Provide the (X, Y) coordinate of the cell's center where the given text is located.  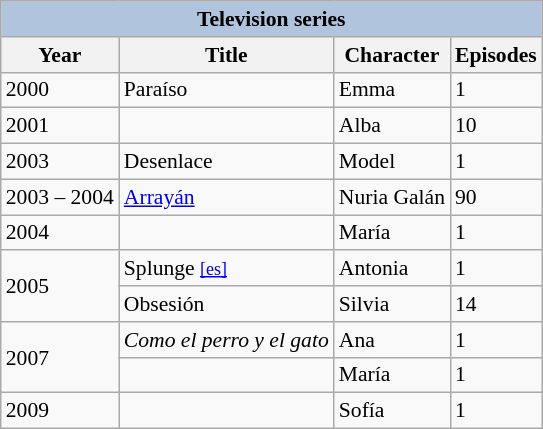
Emma (392, 90)
Nuria Galán (392, 197)
2005 (60, 286)
2003 – 2004 (60, 197)
Alba (392, 126)
Obsesión (226, 304)
Episodes (496, 55)
2004 (60, 233)
Model (392, 162)
Character (392, 55)
2000 (60, 90)
Splunge [es] (226, 269)
Ana (392, 340)
10 (496, 126)
2003 (60, 162)
Arrayán (226, 197)
14 (496, 304)
2001 (60, 126)
90 (496, 197)
Silvia (392, 304)
2007 (60, 358)
Year (60, 55)
Title (226, 55)
Antonia (392, 269)
Desenlace (226, 162)
Paraíso (226, 90)
2009 (60, 411)
Television series (272, 19)
Sofía (392, 411)
Como el perro y el gato (226, 340)
